Determine the [x, y] coordinate at the center of the cell enclosing the given text.  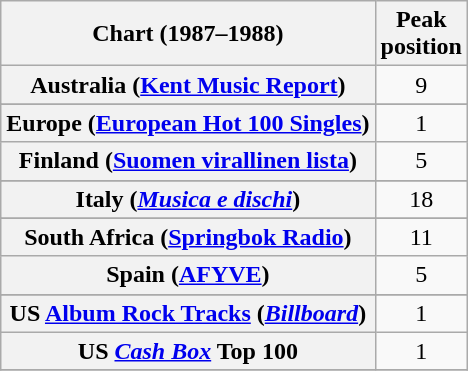
Australia (Kent Music Report) [188, 85]
Peakposition [421, 34]
Spain (AFYVE) [188, 275]
US Album Rock Tracks (Billboard) [188, 313]
11 [421, 237]
Europe (European Hot 100 Singles) [188, 123]
US Cash Box Top 100 [188, 351]
18 [421, 199]
9 [421, 85]
South Africa (Springbok Radio) [188, 237]
Italy (Musica e dischi) [188, 199]
Finland (Suomen virallinen lista) [188, 161]
Chart (1987–1988) [188, 34]
